Return the [x, y] coordinate for the center point of the cell that contains the specified text.  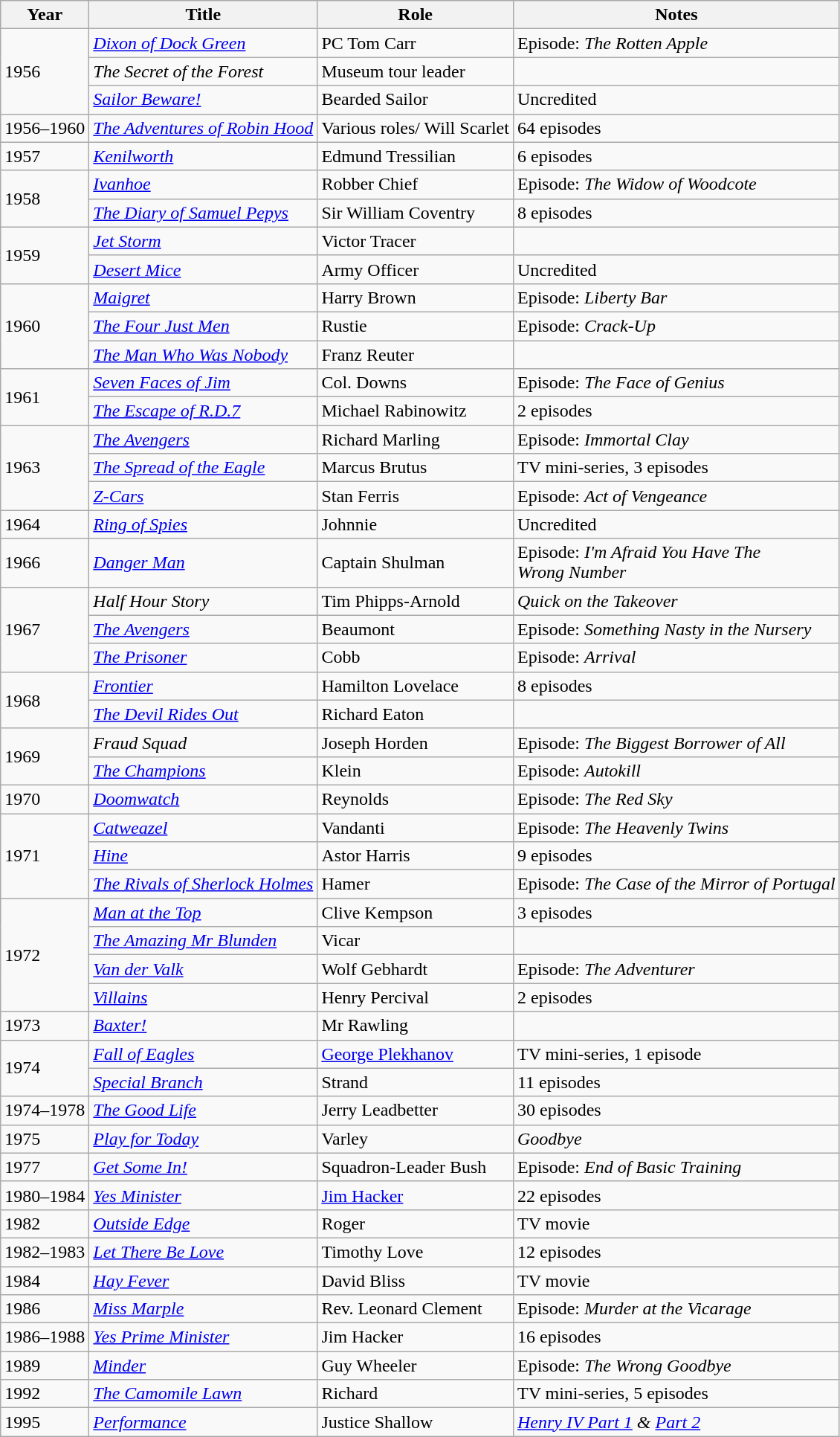
Episode: The Wrong Goodbye [676, 1366]
Dixon of Dock Green [204, 43]
Henry Percival [416, 997]
The Good Life [204, 1110]
Special Branch [204, 1082]
Episode: The Biggest Borrower of All [676, 742]
1984 [45, 1280]
1960 [45, 326]
9 episodes [676, 856]
16 episodes [676, 1337]
1973 [45, 1026]
Fall of Eagles [204, 1054]
The Adventures of Robin Hood [204, 128]
Episode: The Widow of Woodcote [676, 184]
The Amazing Mr Blunden [204, 941]
Rev. Leonard Clement [416, 1309]
Hamer [416, 884]
1963 [45, 468]
Kenilworth [204, 156]
Episode: Murder at the Vicarage [676, 1309]
Captain Shulman [416, 562]
Vandanti [416, 828]
Stan Ferris [416, 496]
Michael Rabinowitz [416, 411]
Role [416, 15]
1995 [45, 1422]
Robber Chief [416, 184]
Army Officer [416, 269]
Richard Marling [416, 440]
TV mini-series, 1 episode [676, 1054]
Half Hour Story [204, 601]
Quick on the Takeover [676, 601]
The Champions [204, 771]
Yes Prime Minister [204, 1337]
Justice Shallow [416, 1422]
Episode: Crack-Up [676, 326]
1966 [45, 562]
Episode: Autokill [676, 771]
Get Some In! [204, 1167]
1971 [45, 856]
Performance [204, 1422]
Jet Storm [204, 241]
Frontier [204, 686]
Mr Rawling [416, 1026]
Strand [416, 1082]
Maigret [204, 298]
Fraud Squad [204, 742]
Catweazel [204, 828]
6 episodes [676, 156]
Timothy Love [416, 1252]
Miss Marple [204, 1309]
George Plekhanov [416, 1054]
Varley [416, 1139]
1980–1984 [45, 1195]
30 episodes [676, 1110]
1961 [45, 397]
Squadron-Leader Bush [416, 1167]
The Spread of the Eagle [204, 468]
Clive Kempson [416, 913]
1974–1978 [45, 1110]
TV mini-series, 3 episodes [676, 468]
Col. Downs [416, 383]
Seven Faces of Jim [204, 383]
The Rivals of Sherlock Holmes [204, 884]
1986 [45, 1309]
TV mini-series, 5 episodes [676, 1394]
Various roles/ Will Scarlet [416, 128]
1992 [45, 1394]
Episode: Act of Vengeance [676, 496]
Wolf Gebhardt [416, 969]
11 episodes [676, 1082]
Richard Eaton [416, 714]
Year [45, 15]
1956–1960 [45, 128]
Astor Harris [416, 856]
Episode: Immortal Clay [676, 440]
Hamilton Lovelace [416, 686]
Notes [676, 15]
1970 [45, 799]
12 episodes [676, 1252]
1969 [45, 756]
Guy Wheeler [416, 1366]
1957 [45, 156]
Tim Phipps-Arnold [416, 601]
1982 [45, 1224]
1967 [45, 629]
Klein [416, 771]
Z-Cars [204, 496]
Victor Tracer [416, 241]
The Prisoner [204, 658]
The Devil Rides Out [204, 714]
64 episodes [676, 128]
1975 [45, 1139]
Harry Brown [416, 298]
Danger Man [204, 562]
Hine [204, 856]
1989 [45, 1366]
The Camomile Lawn [204, 1394]
Sailor Beware! [204, 100]
1959 [45, 255]
Episode: The Adventurer [676, 969]
The Man Who Was Nobody [204, 355]
Jerry Leadbetter [416, 1110]
Hay Fever [204, 1280]
1968 [45, 700]
Beaumont [416, 629]
Baxter! [204, 1026]
Goodbye [676, 1139]
22 episodes [676, 1195]
Reynolds [416, 799]
Episode: The Heavenly Twins [676, 828]
1977 [45, 1167]
1958 [45, 199]
Johnnie [416, 524]
1986–1988 [45, 1337]
The Four Just Men [204, 326]
Doomwatch [204, 799]
Episode: Something Nasty in the Nursery [676, 629]
Outside Edge [204, 1224]
Museum tour leader [416, 71]
Villains [204, 997]
Cobb [416, 658]
Van der Valk [204, 969]
Joseph Horden [416, 742]
1972 [45, 955]
Minder [204, 1366]
Man at the Top [204, 913]
PC Tom Carr [416, 43]
Ring of Spies [204, 524]
Marcus Brutus [416, 468]
Episode: Arrival [676, 658]
Roger [416, 1224]
Franz Reuter [416, 355]
3 episodes [676, 913]
Episode: The Case of the Mirror of Portugal [676, 884]
David Bliss [416, 1280]
Richard [416, 1394]
Title [204, 15]
Edmund Tressilian [416, 156]
The Secret of the Forest [204, 71]
Sir William Coventry [416, 213]
Episode: Liberty Bar [676, 298]
Ivanhoe [204, 184]
Desert Mice [204, 269]
1964 [45, 524]
Play for Today [204, 1139]
The Escape of R.D.7 [204, 411]
Henry IV Part 1 & Part 2 [676, 1422]
Rustie [416, 326]
Episode: The Red Sky [676, 799]
1974 [45, 1068]
1956 [45, 71]
Episode: I'm Afraid You Have TheWrong Number [676, 562]
Episode: The Rotten Apple [676, 43]
Episode: End of Basic Training [676, 1167]
The Diary of Samuel Pepys [204, 213]
1982–1983 [45, 1252]
Yes Minister [204, 1195]
Let There Be Love [204, 1252]
Bearded Sailor [416, 100]
Vicar [416, 941]
Episode: The Face of Genius [676, 383]
